Scan for the cell matching the given text and deliver its [x, y] coordinate at center. 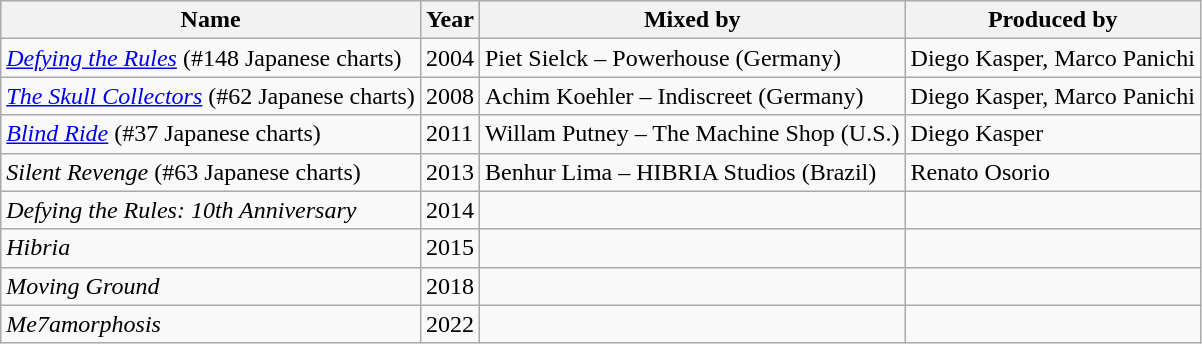
Piet Sielck – Powerhouse (Germany) [692, 58]
2011 [450, 134]
2008 [450, 96]
2013 [450, 172]
Me7amorphosis [211, 324]
Produced by [1052, 20]
Silent Revenge (#63 Japanese charts) [211, 172]
2015 [450, 248]
Renato Osorio [1052, 172]
Moving Ground [211, 286]
Diego Kasper [1052, 134]
Year [450, 20]
2014 [450, 210]
Defying the Rules (#148 Japanese charts) [211, 58]
Hibria [211, 248]
Willam Putney – The Machine Shop (U.S.) [692, 134]
Mixed by [692, 20]
Blind Ride (#37 Japanese charts) [211, 134]
2004 [450, 58]
Achim Koehler – Indiscreet (Germany) [692, 96]
2022 [450, 324]
Defying the Rules: 10th Anniversary [211, 210]
Benhur Lima – HIBRIA Studios (Brazil) [692, 172]
Name [211, 20]
2018 [450, 286]
The Skull Collectors (#62 Japanese charts) [211, 96]
